Extract the [X, Y] coordinate from the center of the cell holding the provided text.  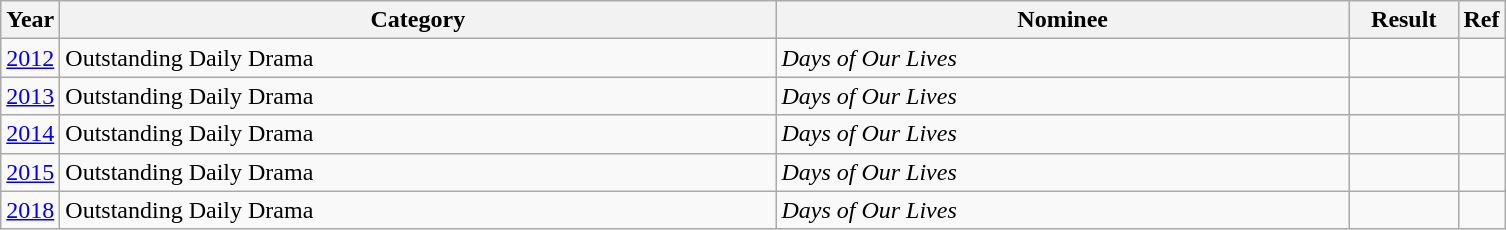
Category [418, 20]
Ref [1482, 20]
2014 [30, 134]
2013 [30, 96]
2018 [30, 210]
2012 [30, 58]
2015 [30, 172]
Result [1404, 20]
Nominee [1063, 20]
Year [30, 20]
